Identify which cell holds the provided text, then report its (X, Y) central coordinate. 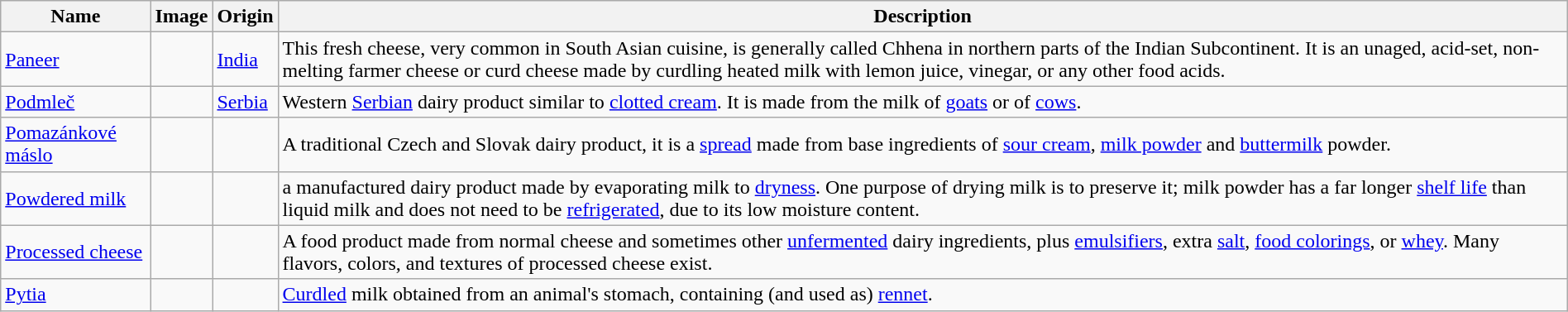
A traditional Czech and Slovak dairy product, it is a spread made from base ingredients of sour cream, milk powder and buttermilk powder. (923, 144)
Powdered milk (76, 199)
Name (76, 17)
Origin (245, 17)
Curdled milk obtained from an animal's stomach, containing (and used as) rennet. (923, 295)
Paneer (76, 60)
Processed cheese (76, 252)
Pomazánkové máslo (76, 144)
Image (182, 17)
Serbia (245, 102)
Western Serbian dairy product similar to clotted cream. It is made from the milk of goats or of cows. (923, 102)
Pytia (76, 295)
Podmleč (76, 102)
India (245, 60)
Description (923, 17)
